Locate the cell with the specified text and output its [X, Y] center coordinate. 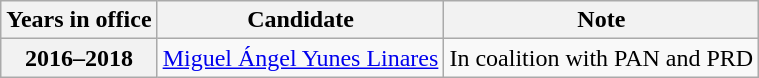
Candidate [300, 20]
Years in office [79, 20]
Note [602, 20]
Miguel Ángel Yunes Linares [300, 58]
2016–2018 [79, 58]
In coalition with PAN and PRD [602, 58]
